Capture the cell that displays the provided text and extract its (X, Y) central coordinate. 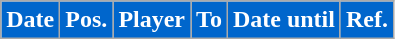
Date (30, 20)
Date until (284, 20)
Pos. (86, 20)
Ref. (366, 20)
Player (152, 20)
To (210, 20)
